Provide the [X, Y] coordinate of the cell's center where the given text is located.  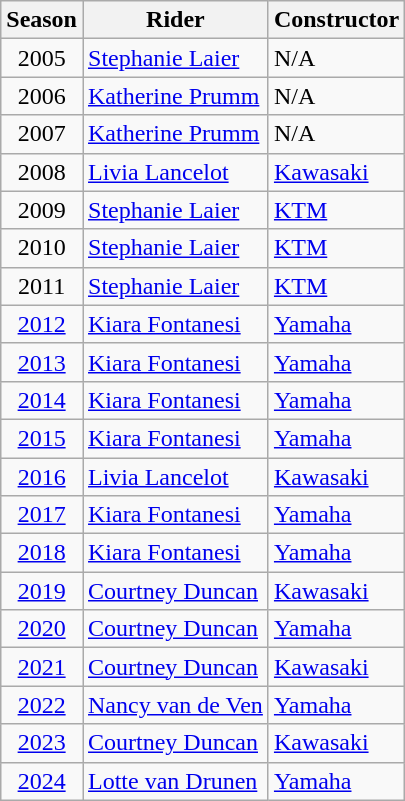
2024 [42, 781]
2017 [42, 515]
2021 [42, 667]
Constructor [336, 20]
Lotte van Drunen [175, 781]
2008 [42, 172]
Season [42, 20]
2019 [42, 591]
Nancy van de Ven [175, 705]
2005 [42, 58]
2023 [42, 743]
2010 [42, 248]
2014 [42, 400]
2007 [42, 134]
2016 [42, 477]
2011 [42, 286]
Rider [175, 20]
2013 [42, 362]
2022 [42, 705]
2018 [42, 553]
2015 [42, 438]
2006 [42, 96]
2009 [42, 210]
2020 [42, 629]
2012 [42, 324]
